Determine the [X, Y] coordinate at the center of the cell enclosing the given text.  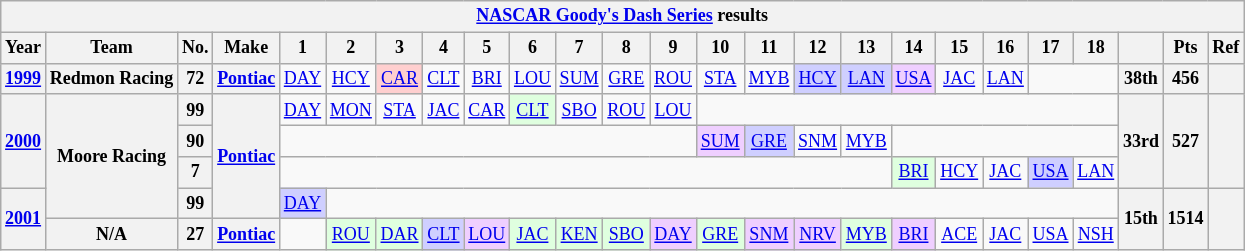
27 [196, 234]
NSH [1096, 234]
9 [674, 48]
N/A [111, 234]
NRV [818, 234]
33rd [1142, 141]
No. [196, 48]
11 [769, 48]
Pts [1186, 48]
2 [352, 48]
8 [626, 48]
Team [111, 48]
2000 [24, 141]
1999 [24, 78]
DAR [400, 234]
Ref [1226, 48]
12 [818, 48]
456 [1186, 78]
1514 [1186, 219]
ACE [960, 234]
15th [1142, 219]
527 [1186, 141]
6 [533, 48]
1 [302, 48]
4 [444, 48]
5 [487, 48]
KEN [579, 234]
16 [1005, 48]
10 [720, 48]
Moore Racing [111, 156]
14 [914, 48]
Redmon Racing [111, 78]
Make [246, 48]
MON [352, 110]
18 [1096, 48]
Year [24, 48]
72 [196, 78]
13 [866, 48]
3 [400, 48]
90 [196, 140]
17 [1050, 48]
15 [960, 48]
2001 [24, 219]
38th [1142, 78]
NASCAR Goody's Dash Series results [622, 16]
